Locate the cell with the specified text and output its (X, Y) center coordinate. 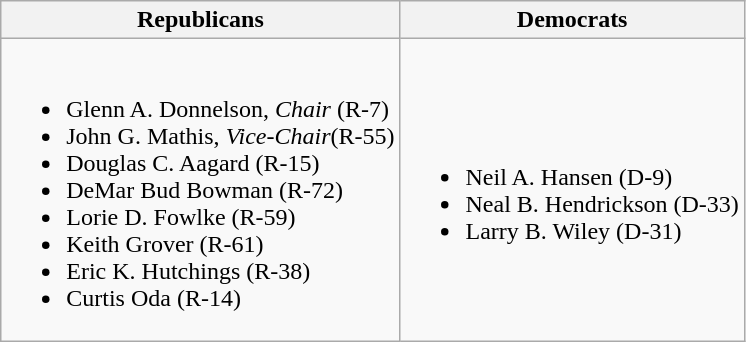
Neil A. Hansen (D-9)Neal B. Hendrickson (D-33)Larry B. Wiley (D-31) (572, 190)
Democrats (572, 20)
Republicans (200, 20)
